Detect which cell encompasses the target text, then output its (X, Y) center coordinate. 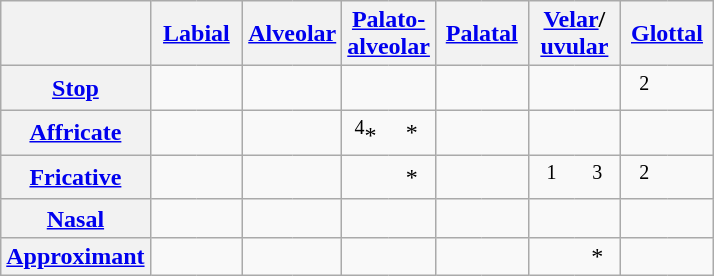
4* (366, 132)
Labial (196, 34)
Stop (76, 88)
3 (597, 178)
1 (551, 178)
Palato-alveolar (389, 34)
Palatal (482, 34)
Nasal (76, 218)
Approximant (76, 257)
Fricative (76, 178)
Glottal (668, 34)
Alveolar (292, 34)
Affricate (76, 132)
Velar/uvular (574, 34)
